Extract the (X, Y) coordinate from the center of the cell holding the provided text.  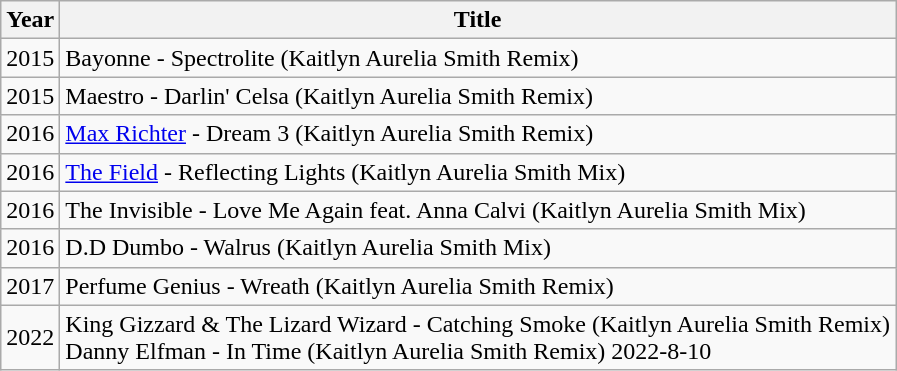
The Invisible - Love Me Again feat. Anna Calvi (Kaitlyn Aurelia Smith Mix) (478, 210)
Year (30, 20)
Title (478, 20)
Maestro - Darlin' Celsa (Kaitlyn Aurelia Smith Remix) (478, 96)
Perfume Genius - Wreath (Kaitlyn Aurelia Smith Remix) (478, 286)
The Field - Reflecting Lights (Kaitlyn Aurelia Smith Mix) (478, 172)
D.D Dumbo - Walrus (Kaitlyn Aurelia Smith Mix) (478, 248)
2022 (30, 338)
2017 (30, 286)
King Gizzard & The Lizard Wizard - Catching Smoke (Kaitlyn Aurelia Smith Remix)Danny Elfman - In Time (Kaitlyn Aurelia Smith Remix) 2022-8-10 (478, 338)
Max Richter - Dream 3 (Kaitlyn Aurelia Smith Remix) (478, 134)
Bayonne - Spectrolite (Kaitlyn Aurelia Smith Remix) (478, 58)
